Return the [X, Y] coordinate for the center point of the cell that contains the specified text.  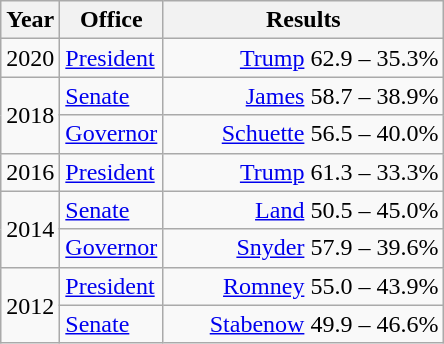
Year [30, 20]
Trump 61.3 – 33.3% [304, 172]
Stabenow 49.9 – 46.6% [304, 324]
Schuette 56.5 – 40.0% [304, 134]
Land 50.5 – 45.0% [304, 210]
2014 [30, 229]
Results [304, 20]
James 58.7 – 38.9% [304, 96]
Romney 55.0 – 43.9% [304, 286]
2012 [30, 305]
Snyder 57.9 – 39.6% [304, 248]
2016 [30, 172]
Trump 62.9 – 35.3% [304, 58]
Office [112, 20]
2020 [30, 58]
2018 [30, 115]
